From the cell containing the given text, extract its center point as (X, Y) coordinate. 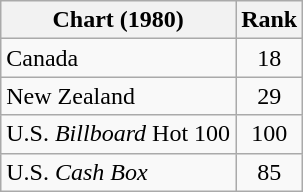
Canada (118, 58)
Chart (1980) (118, 20)
100 (270, 134)
Rank (270, 20)
85 (270, 172)
U.S. Cash Box (118, 172)
New Zealand (118, 96)
U.S. Billboard Hot 100 (118, 134)
18 (270, 58)
29 (270, 96)
